For the text-containing cell, return its midpoint in [X, Y] coordinate format. 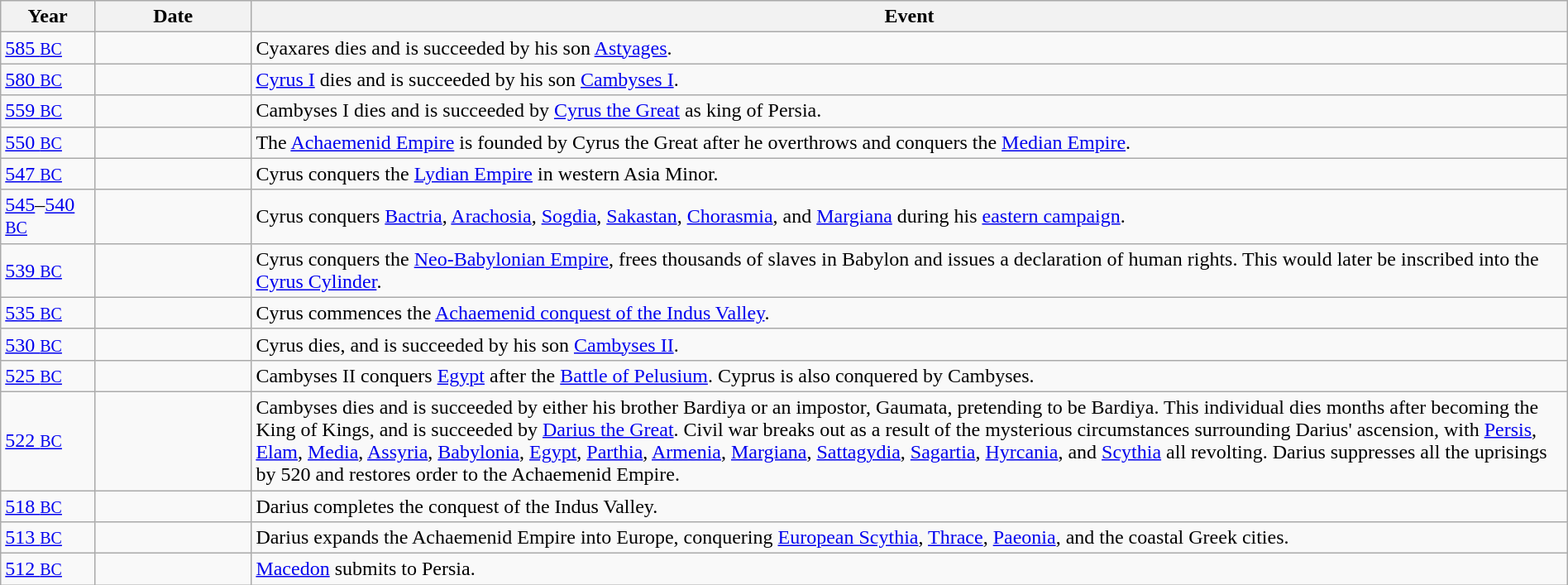
518 BC [48, 506]
Event [910, 17]
Cyaxares dies and is succeeded by his son Astyages. [910, 48]
547 BC [48, 174]
513 BC [48, 538]
Macedon submits to Persia. [910, 569]
559 BC [48, 111]
550 BC [48, 142]
525 BC [48, 376]
535 BC [48, 313]
580 BC [48, 79]
Cyrus commences the Achaemenid conquest of the Indus Valley. [910, 313]
Date [172, 17]
Cyrus I dies and is succeeded by his son Cambyses I. [910, 79]
Cyrus conquers the Lydian Empire in western Asia Minor. [910, 174]
Darius completes the conquest of the Indus Valley. [910, 506]
The Achaemenid Empire is founded by Cyrus the Great after he overthrows and conquers the Median Empire. [910, 142]
545–540 BC [48, 217]
Cambyses II conquers Egypt after the Battle of Pelusium. Cyprus is also conquered by Cambyses. [910, 376]
585 BC [48, 48]
Darius expands the Achaemenid Empire into Europe, conquering European Scythia, Thrace, Paeonia, and the coastal Greek cities. [910, 538]
539 BC [48, 270]
Cambyses I dies and is succeeded by Cyrus the Great as king of Persia. [910, 111]
Cyrus conquers Bactria, Arachosia, Sogdia, Sakastan, Chorasmia, and Margiana during his eastern campaign. [910, 217]
512 BC [48, 569]
530 BC [48, 344]
522 BC [48, 440]
Cyrus dies, and is succeeded by his son Cambyses II. [910, 344]
Year [48, 17]
